Output the (X, Y) coordinate of the center of the cell containing the given text.  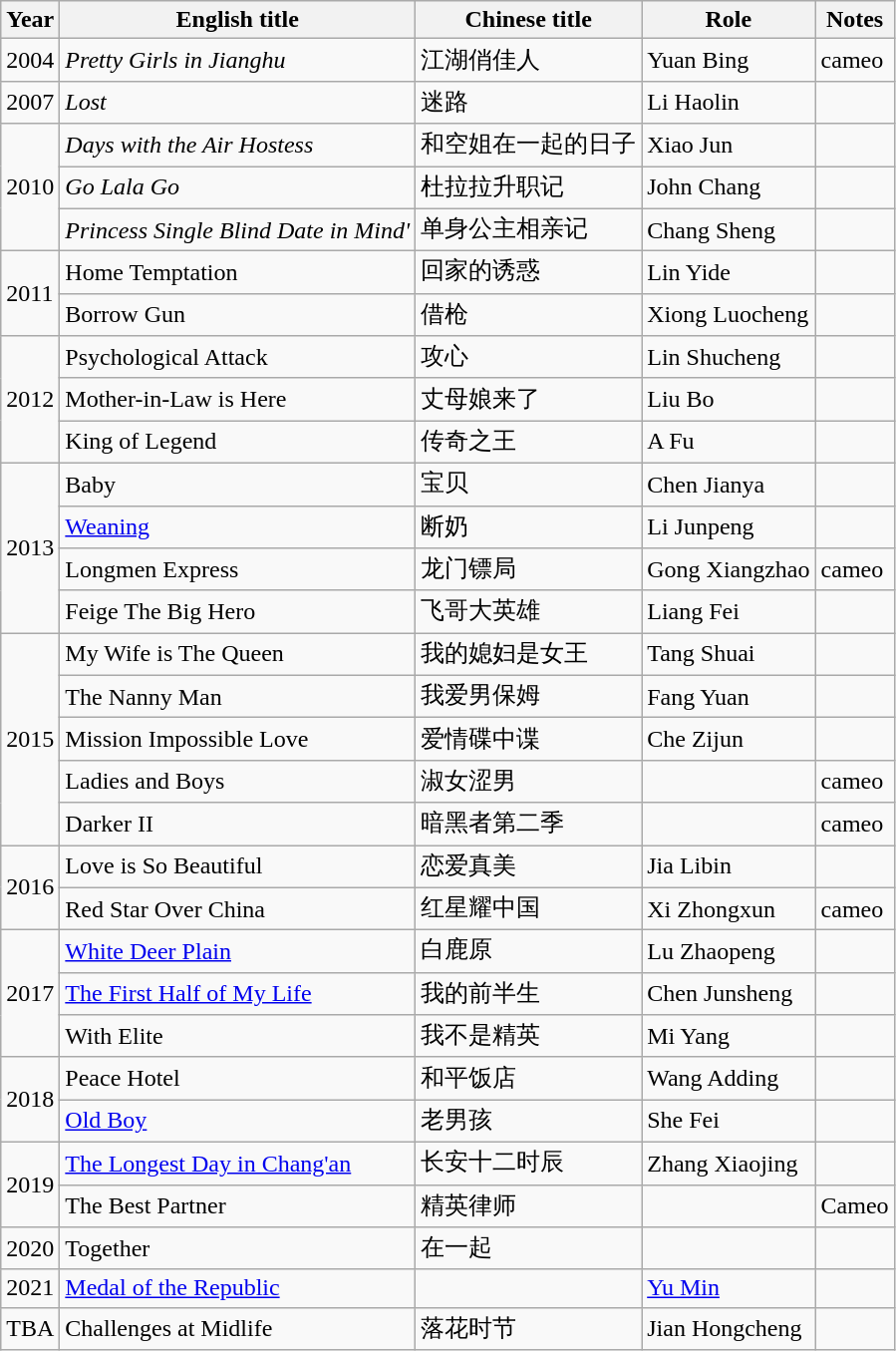
Cameo (855, 1206)
落花时节 (528, 1328)
Mother-in-Law is Here (237, 399)
TBA (30, 1328)
Medal of the Republic (237, 1288)
传奇之王 (528, 443)
断奶 (528, 526)
恋爱真美 (528, 867)
Go Lala Go (237, 187)
精英律师 (528, 1206)
Together (237, 1248)
2007 (30, 102)
长安十二时辰 (528, 1163)
宝贝 (528, 485)
She Fei (729, 1121)
Weaning (237, 526)
My Wife is The Queen (237, 654)
我不是精英 (528, 1037)
2019 (30, 1184)
我爱男保姆 (528, 696)
The Longest Day in Chang'an (237, 1163)
Liu Bo (729, 399)
Chen Junsheng (729, 993)
Li Haolin (729, 102)
Li Junpeng (729, 526)
Psychological Attack (237, 357)
单身公主相亲记 (528, 229)
Lost (237, 102)
John Chang (729, 187)
和平饭店 (528, 1079)
丈母娘来了 (528, 399)
攻心 (528, 357)
Love is So Beautiful (237, 867)
Xi Zhongxun (729, 909)
Darker II (237, 824)
暗黑者第二季 (528, 824)
Liang Fei (729, 612)
Baby (237, 485)
Yu Min (729, 1288)
我的媳妇是女王 (528, 654)
Notes (855, 20)
Mi Yang (729, 1037)
老男孩 (528, 1121)
和空姐在一起的日子 (528, 146)
回家的诱惑 (528, 273)
Zhang Xiaojing (729, 1163)
白鹿原 (528, 951)
Chinese title (528, 20)
Ladies and Boys (237, 782)
Borrow Gun (237, 315)
Xiao Jun (729, 146)
杜拉拉升职记 (528, 187)
Old Boy (237, 1121)
2021 (30, 1288)
English title (237, 20)
淑女涩男 (528, 782)
Jian Hongcheng (729, 1328)
2017 (30, 994)
2020 (30, 1248)
Pretty Girls in Jianghu (237, 60)
Jia Libin (729, 867)
Days with the Air Hostess (237, 146)
Lin Yide (729, 273)
The Nanny Man (237, 696)
Challenges at Midlife (237, 1328)
2015 (30, 740)
With Elite (237, 1037)
The First Half of My Life (237, 993)
借枪 (528, 315)
2016 (30, 887)
我的前半生 (528, 993)
Chen Jianya (729, 485)
A Fu (729, 443)
Year (30, 20)
2004 (30, 60)
Tang Shuai (729, 654)
龙门镖局 (528, 570)
White Deer Plain (237, 951)
Red Star Over China (237, 909)
Peace Hotel (237, 1079)
2010 (30, 187)
King of Legend (237, 443)
飞哥大英雄 (528, 612)
2013 (30, 547)
2011 (30, 293)
Xiong Luocheng (729, 315)
爱情碟中谍 (528, 740)
Longmen Express (237, 570)
Yuan Bing (729, 60)
红星耀中国 (528, 909)
在一起 (528, 1248)
Chang Sheng (729, 229)
The Best Partner (237, 1206)
Wang Adding (729, 1079)
迷路 (528, 102)
Lu Zhaopeng (729, 951)
Princess Single Blind Date in Mind' (237, 229)
Fang Yuan (729, 696)
Home Temptation (237, 273)
Feige The Big Hero (237, 612)
Lin Shucheng (729, 357)
Che Zijun (729, 740)
江湖俏佳人 (528, 60)
Role (729, 20)
2012 (30, 400)
Gong Xiangzhao (729, 570)
2018 (30, 1099)
Mission Impossible Love (237, 740)
